Pinpoint the cell where the given text exists, returning its [X, Y] midpoint coordinate. 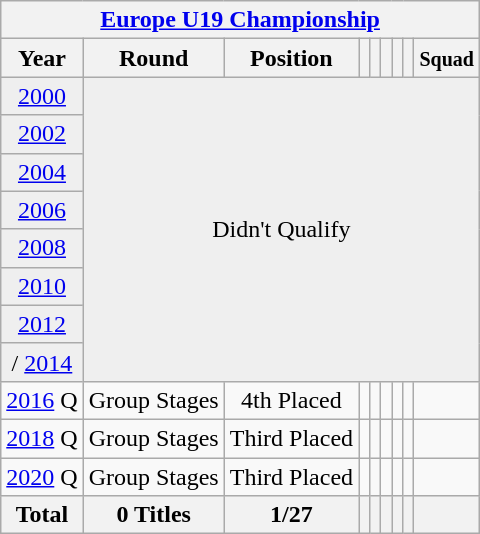
2008 [42, 248]
Position [291, 58]
Squad [447, 58]
2000 [42, 96]
Round [154, 58]
2012 [42, 324]
Total [42, 515]
2006 [42, 210]
2004 [42, 172]
Year [42, 58]
2002 [42, 134]
1/27 [291, 515]
/ 2014 [42, 362]
0 Titles [154, 515]
2010 [42, 286]
4th Placed [291, 400]
Europe U19 Championship [240, 20]
2018 Q [42, 438]
2020 Q [42, 477]
Didn't Qualify [281, 229]
2016 Q [42, 400]
